Find where the given text appears and provide that cell's center as (X, Y) coordinate. 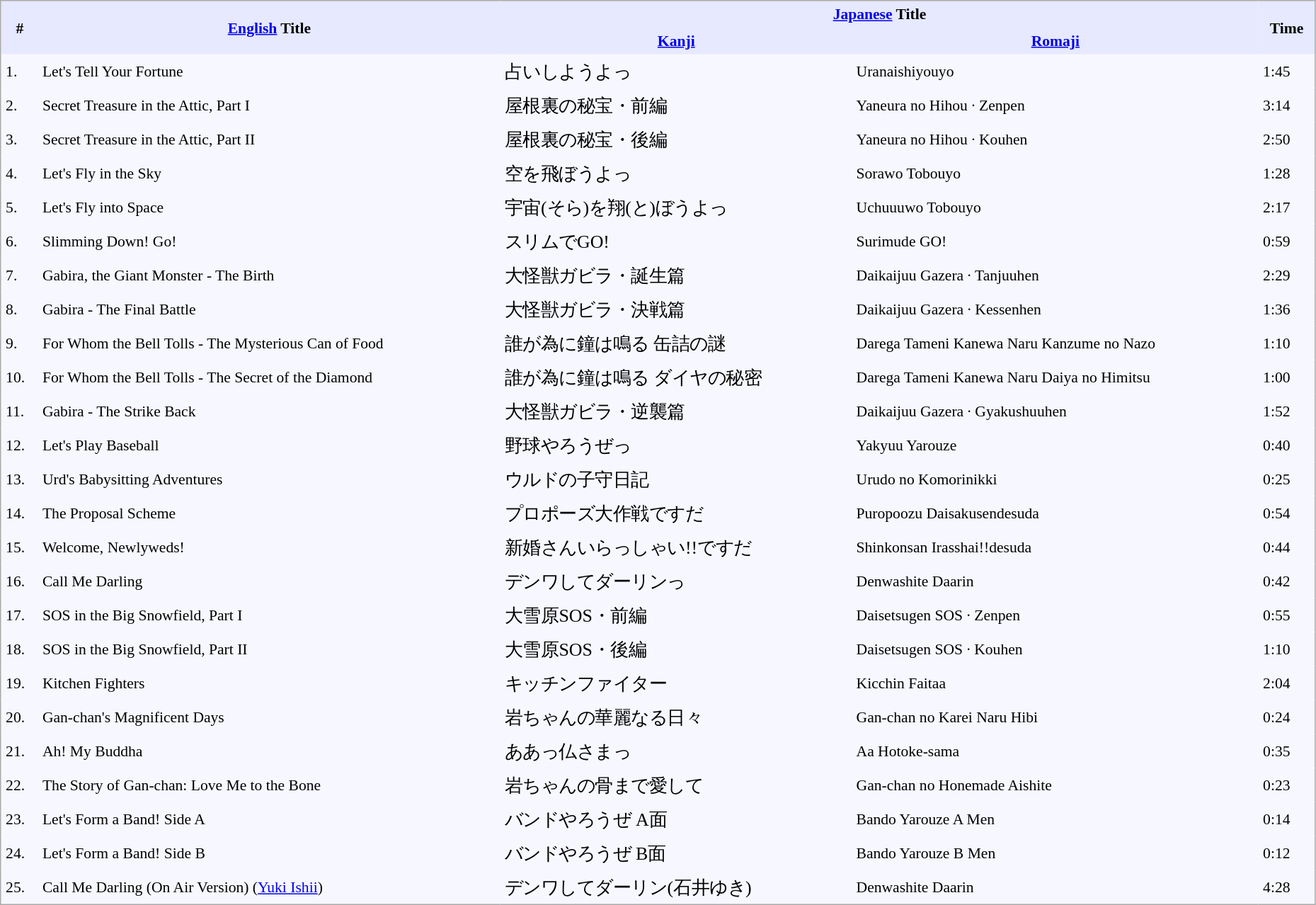
Uranaishiyouyo (1056, 71)
Puropoozu Daisakusendesuda (1056, 513)
Let's Form a Band! Side B (269, 853)
13. (20, 479)
Kicchin Faitaa (1056, 683)
2. (20, 105)
Bando Yarouze B Men (1056, 853)
Bando Yarouze A Men (1056, 819)
4. (20, 173)
SOS in the Big Snowfield, Part II (269, 649)
Let's Form a Band! Side A (269, 819)
Gan-chan no Honemade Aishite (1056, 785)
野球やろうぜっ (677, 445)
Daisetsugen SOS · Zenpen (1056, 615)
デンワしてダーリンっ (677, 581)
The Proposal Scheme (269, 513)
誰が為に鐘は鳴る ダイヤの秘密 (677, 377)
1:52 (1287, 411)
11. (20, 411)
6. (20, 241)
Gan-chan's Magnificent Days (269, 717)
3. (20, 139)
バンドやろうぜ B面 (677, 853)
SOS in the Big Snowfield, Part I (269, 615)
0:59 (1287, 241)
14. (20, 513)
Daikaijuu Gazera · Kessenhen (1056, 309)
スリムでGO! (677, 241)
バンドやろうぜ A面 (677, 819)
1:45 (1287, 71)
0:25 (1287, 479)
0:40 (1287, 445)
19. (20, 683)
22. (20, 785)
Call Me Darling (269, 581)
1:00 (1287, 377)
0:42 (1287, 581)
大雪原SOS・前編 (677, 615)
16. (20, 581)
For Whom the Bell Tolls - The Mysterious Can of Food (269, 343)
Let's Tell Your Fortune (269, 71)
Kanji (677, 41)
岩ちゃんの骨まで愛して (677, 785)
Gabira - The Strike Back (269, 411)
Kitchen Fighters (269, 683)
0:35 (1287, 751)
大怪獣ガビラ・決戦篇 (677, 309)
8. (20, 309)
Surimude GO! (1056, 241)
Yakyuu Yarouze (1056, 445)
9. (20, 343)
10. (20, 377)
2:29 (1287, 275)
Daikaijuu Gazera · Gyakushuuhen (1056, 411)
Urudo no Komorinikki (1056, 479)
ウルドの子守日記 (677, 479)
2:50 (1287, 139)
Romaji (1056, 41)
大怪獣ガビラ・誕生篇 (677, 275)
大雪原SOS・後編 (677, 649)
# (20, 28)
宇宙(そら)を翔(と)ぼうよっ (677, 207)
1:28 (1287, 173)
Secret Treasure in the Attic, Part I (269, 105)
0:24 (1287, 717)
デンワしてダーリン(石井ゆき) (677, 887)
2:17 (1287, 207)
Yaneura no Hihou · Zenpen (1056, 105)
Ah! My Buddha (269, 751)
0:23 (1287, 785)
Time (1287, 28)
25. (20, 887)
Gan-chan no Karei Naru Hibi (1056, 717)
Yaneura no Hihou · Kouhen (1056, 139)
キッチンファイター (677, 683)
5. (20, 207)
Call Me Darling (On Air Version) (Yuki Ishii) (269, 887)
18. (20, 649)
ああっ仏さまっ (677, 751)
1. (20, 71)
Secret Treasure in the Attic, Part II (269, 139)
0:44 (1287, 547)
Welcome, Newlyweds! (269, 547)
Darega Tameni Kanewa Naru Daiya no Himitsu (1056, 377)
Japanese Title (879, 14)
岩ちゃんの華麗なる日々 (677, 717)
0:14 (1287, 819)
24. (20, 853)
20. (20, 717)
7. (20, 275)
Let's Fly into Space (269, 207)
12. (20, 445)
Gabira, the Giant Monster - The Birth (269, 275)
空を飛ぼうよっ (677, 173)
Shinkonsan Irasshai!!desuda (1056, 547)
21. (20, 751)
屋根裏の秘宝・前編 (677, 105)
3:14 (1287, 105)
Daisetsugen SOS · Kouhen (1056, 649)
新婚さんいらっしゃい!!ですだ (677, 547)
15. (20, 547)
大怪獣ガビラ・逆襲篇 (677, 411)
0:55 (1287, 615)
Aa Hotoke-sama (1056, 751)
0:12 (1287, 853)
For Whom the Bell Tolls - The Secret of the Diamond (269, 377)
屋根裏の秘宝・後編 (677, 139)
Uchuuuwo Tobouyo (1056, 207)
Let's Play Baseball (269, 445)
Let's Fly in the Sky (269, 173)
17. (20, 615)
The Story of Gan-chan: Love Me to the Bone (269, 785)
English Title (269, 28)
誰が為に鐘は鳴る 缶詰の謎 (677, 343)
Urd's Babysitting Adventures (269, 479)
0:54 (1287, 513)
Daikaijuu Gazera · Tanjuuhen (1056, 275)
Darega Tameni Kanewa Naru Kanzume no Nazo (1056, 343)
プロポーズ大作戦ですだ (677, 513)
Gabira - The Final Battle (269, 309)
占いしようよっ (677, 71)
1:36 (1287, 309)
Slimming Down! Go! (269, 241)
23. (20, 819)
2:04 (1287, 683)
4:28 (1287, 887)
Sorawo Tobouyo (1056, 173)
